Search for the cell housing the specified text and yield its (x, y) center coordinate. 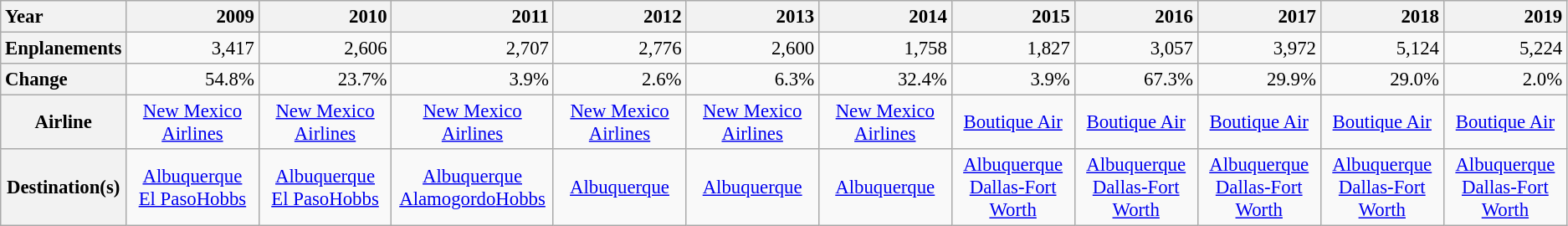
29.0% (1382, 80)
Destination(s) (64, 187)
3,057 (1136, 49)
5,224 (1504, 49)
2.6% (619, 80)
2012 (619, 17)
3,972 (1258, 49)
2015 (1012, 17)
2011 (472, 17)
23.7% (325, 80)
6.3% (753, 80)
2,776 (619, 49)
2.0% (1504, 80)
1,758 (885, 49)
2014 (885, 17)
3,417 (192, 49)
5,124 (1382, 49)
29.9% (1258, 80)
2016 (1136, 17)
54.8% (192, 80)
2,606 (325, 49)
2010 (325, 17)
Airline (64, 122)
1,827 (1012, 49)
67.3% (1136, 80)
32.4% (885, 80)
2,707 (472, 49)
2019 (1504, 17)
2018 (1382, 17)
2009 (192, 17)
2013 (753, 17)
Year (64, 17)
AlbuquerqueAlamogordoHobbs (472, 187)
2017 (1258, 17)
Enplanements (64, 49)
Change (64, 80)
2,600 (753, 49)
